Search for the cell housing the specified text and yield its (X, Y) center coordinate. 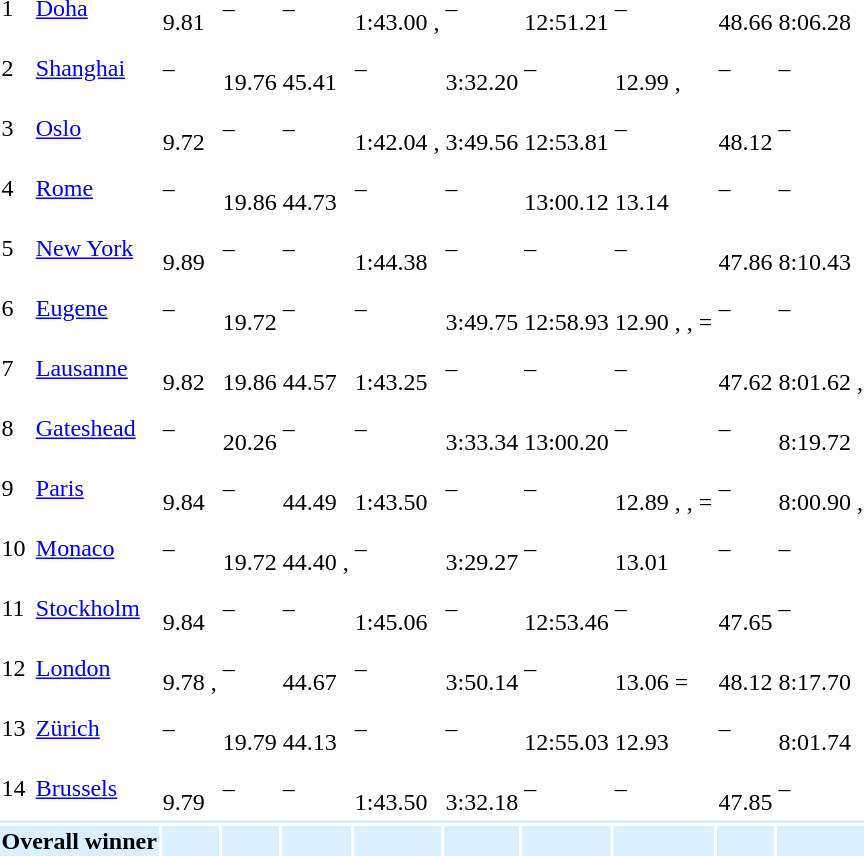
9.72 (190, 128)
44.67 (316, 668)
Rome (96, 188)
3:49.75 (482, 308)
13.06 = (664, 668)
12.99 , (664, 68)
44.40 , (316, 548)
12:53.81 (567, 128)
Lausanne (96, 368)
12:53.46 (567, 608)
12.89 , , = (664, 488)
9.78 , (190, 668)
6 (16, 308)
1:44.38 (397, 248)
9 (16, 488)
7 (16, 368)
Eugene (96, 308)
20.26 (250, 428)
10 (16, 548)
12:55.03 (567, 728)
44.49 (316, 488)
2 (16, 68)
13.14 (664, 188)
44.73 (316, 188)
3:32.18 (482, 788)
Monaco (96, 548)
19.76 (250, 68)
5 (16, 248)
47.65 (746, 608)
47.86 (746, 248)
Overall winner (79, 841)
19.79 (250, 728)
3:50.14 (482, 668)
14 (16, 788)
44.13 (316, 728)
8 (16, 428)
13 (16, 728)
3:33.34 (482, 428)
13:00.20 (567, 428)
Gateshead (96, 428)
47.85 (746, 788)
12.93 (664, 728)
45.41 (316, 68)
47.62 (746, 368)
9.79 (190, 788)
44.57 (316, 368)
1:42.04 , (397, 128)
Shanghai (96, 68)
4 (16, 188)
9.89 (190, 248)
1:45.06 (397, 608)
3 (16, 128)
Stockholm (96, 608)
London (96, 668)
12 (16, 668)
Zürich (96, 728)
3:29.27 (482, 548)
13:00.12 (567, 188)
Paris (96, 488)
11 (16, 608)
3:32.20 (482, 68)
12:58.93 (567, 308)
Brussels (96, 788)
3:49.56 (482, 128)
Oslo (96, 128)
1:43.25 (397, 368)
New York (96, 248)
12.90 , , = (664, 308)
13.01 (664, 548)
9.82 (190, 368)
